Identify which cell holds the provided text, then report its (x, y) central coordinate. 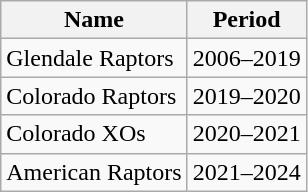
Glendale Raptors (94, 58)
American Raptors (94, 172)
Name (94, 20)
Period (246, 20)
2019–2020 (246, 96)
Colorado XOs (94, 134)
Colorado Raptors (94, 96)
2021–2024 (246, 172)
2020–2021 (246, 134)
2006–2019 (246, 58)
